Capture the cell that displays the provided text and extract its (x, y) central coordinate. 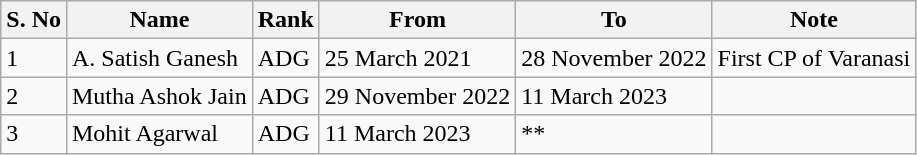
29 November 2022 (417, 96)
25 March 2021 (417, 58)
To (614, 20)
** (614, 134)
2 (34, 96)
3 (34, 134)
Mutha Ashok Jain (159, 96)
1 (34, 58)
Note (814, 20)
Mohit Agarwal (159, 134)
From (417, 20)
Rank (286, 20)
A. Satish Ganesh (159, 58)
28 November 2022 (614, 58)
First CP of Varanasi (814, 58)
Name (159, 20)
S. No (34, 20)
